Pinpoint the cell where the given text exists, returning its (X, Y) midpoint coordinate. 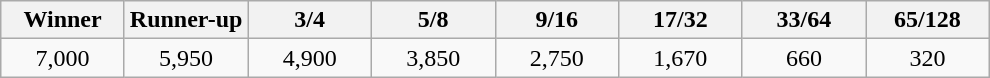
4,900 (310, 58)
660 (804, 58)
7,000 (63, 58)
65/128 (928, 20)
5/8 (433, 20)
9/16 (557, 20)
5,950 (186, 58)
320 (928, 58)
3,850 (433, 58)
17/32 (681, 20)
33/64 (804, 20)
Runner-up (186, 20)
Winner (63, 20)
2,750 (557, 58)
3/4 (310, 20)
1,670 (681, 58)
